From the cell containing the given text, extract its center point as [X, Y] coordinate. 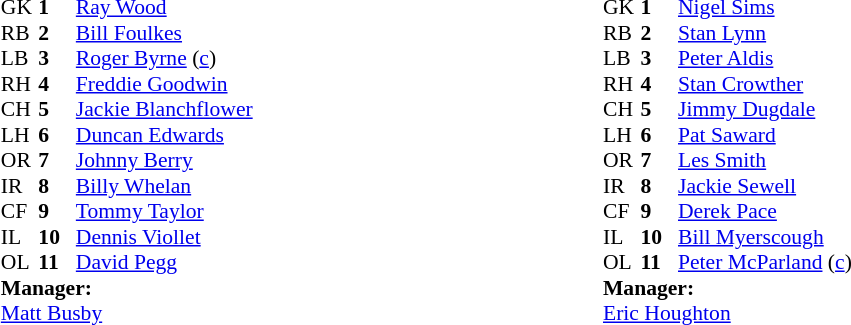
Tommy Taylor [164, 211]
Johnny Berry [164, 161]
Billy Whelan [164, 186]
Jackie Blanchflower [164, 109]
Duncan Edwards [164, 135]
Bill Foulkes [164, 33]
Manager: [127, 288]
Dennis Viollet [164, 237]
David Pegg [164, 263]
Freddie Goodwin [164, 84]
Roger Byrne (c) [164, 59]
